Return the [x, y] coordinate for the center point of the cell that contains the specified text.  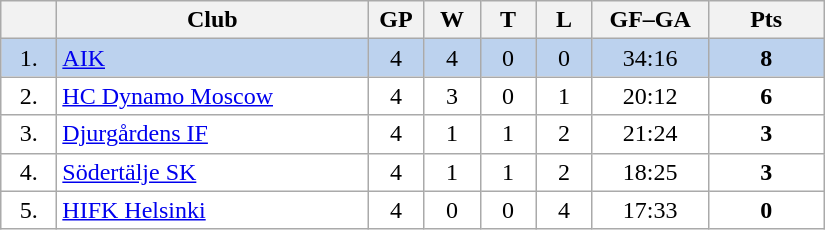
Djurgårdens IF [212, 134]
1. [29, 58]
4. [29, 172]
L [564, 20]
Club [212, 20]
6 [766, 96]
Södertälje SK [212, 172]
8 [766, 58]
W [452, 20]
21:24 [650, 134]
AIK [212, 58]
17:33 [650, 210]
T [508, 20]
3. [29, 134]
HC Dynamo Moscow [212, 96]
HIFK Helsinki [212, 210]
18:25 [650, 172]
34:16 [650, 58]
2. [29, 96]
20:12 [650, 96]
5. [29, 210]
Pts [766, 20]
GP [396, 20]
GF–GA [650, 20]
